For the text-containing cell, return its midpoint in (X, Y) coordinate format. 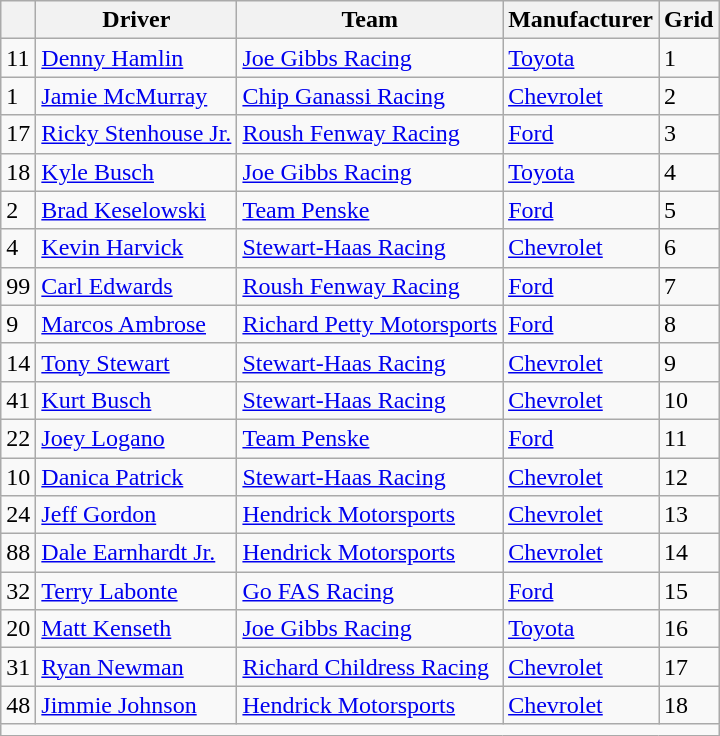
Go FAS Racing (370, 591)
12 (689, 477)
Richard Petty Motorsports (370, 324)
Kurt Busch (136, 400)
Brad Keselowski (136, 210)
Manufacturer (581, 20)
13 (689, 515)
41 (18, 400)
Marcos Ambrose (136, 324)
Ryan Newman (136, 667)
Jimmie Johnson (136, 705)
24 (18, 515)
Jeff Gordon (136, 515)
Richard Childress Racing (370, 667)
Dale Earnhardt Jr. (136, 553)
Carl Edwards (136, 286)
Danica Patrick (136, 477)
48 (18, 705)
Denny Hamlin (136, 58)
7 (689, 286)
31 (18, 667)
Kevin Harvick (136, 248)
Chip Ganassi Racing (370, 96)
5 (689, 210)
Jamie McMurray (136, 96)
Joey Logano (136, 438)
20 (18, 629)
88 (18, 553)
99 (18, 286)
Team (370, 20)
22 (18, 438)
Matt Kenseth (136, 629)
15 (689, 591)
16 (689, 629)
Grid (689, 20)
8 (689, 324)
Tony Stewart (136, 362)
Terry Labonte (136, 591)
3 (689, 134)
32 (18, 591)
6 (689, 248)
Driver (136, 20)
Kyle Busch (136, 172)
Ricky Stenhouse Jr. (136, 134)
